From the cell containing the given text, extract its center point as (X, Y) coordinate. 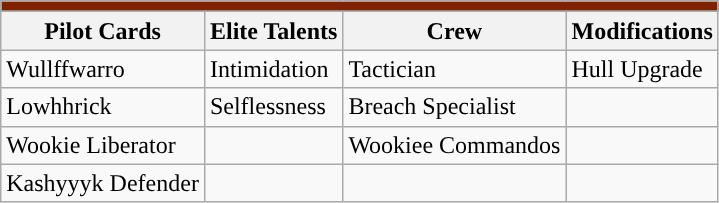
Wullffwarro (103, 69)
Kashyyyk Defender (103, 183)
Hull Upgrade (642, 69)
Crew (454, 31)
Wookie Liberator (103, 145)
Modifications (642, 31)
Pilot Cards (103, 31)
Elite Talents (273, 31)
Tactician (454, 69)
Selflessness (273, 107)
Breach Specialist (454, 107)
Wookiee Commandos (454, 145)
Lowhhrick (103, 107)
Intimidation (273, 69)
